Extract the [X, Y] coordinate from the center of the cell holding the provided text.  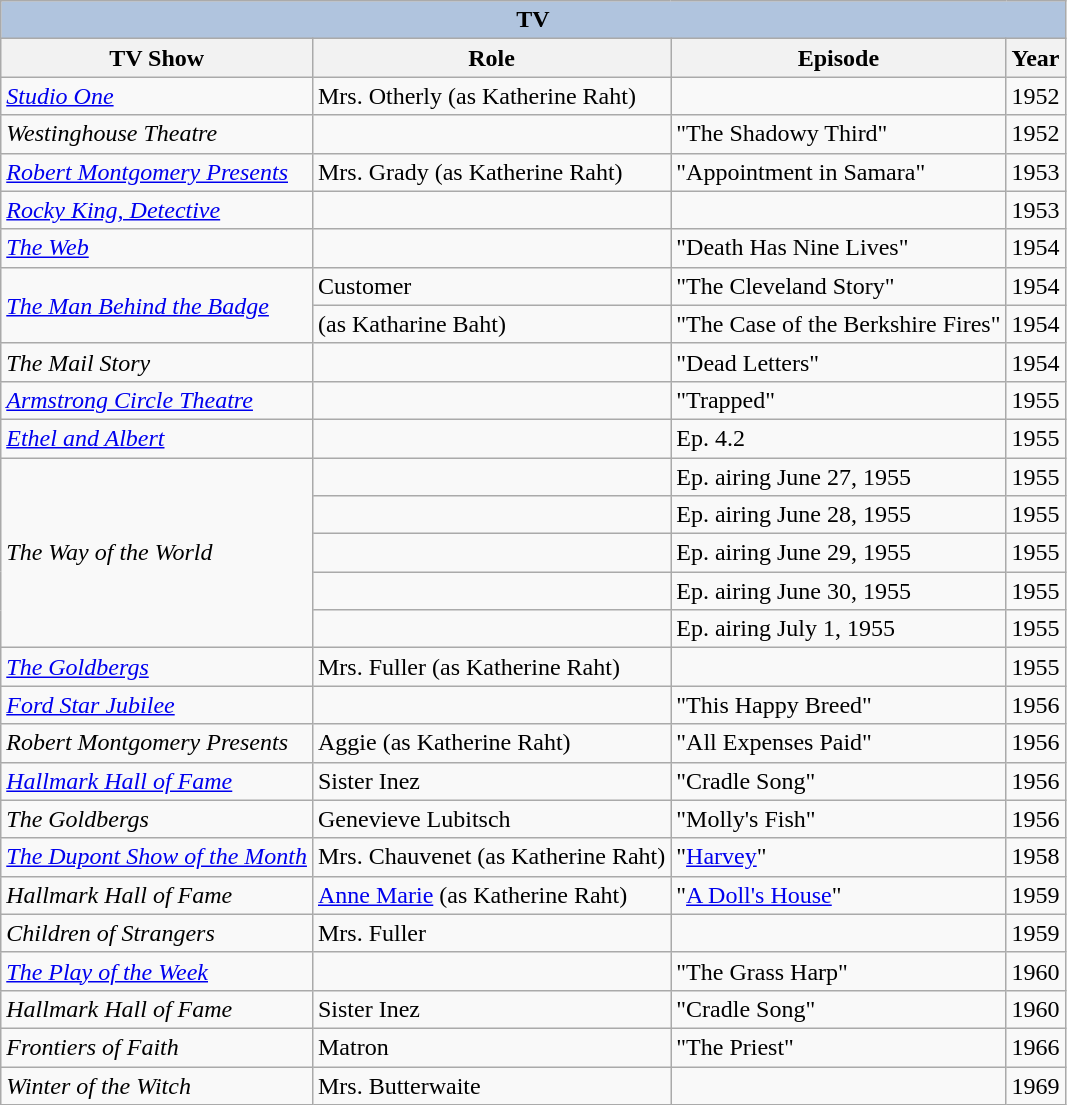
Ep. airing June 27, 1955 [838, 477]
"Harvey" [838, 857]
Mrs. Butterwaite [491, 1085]
Genevieve Lubitsch [491, 819]
TV Show [157, 58]
"Appointment in Samara" [838, 172]
"This Happy Breed" [838, 705]
1966 [1036, 1047]
Episode [838, 58]
Frontiers of Faith [157, 1047]
Mrs. Chauvenet (as Katherine Raht) [491, 857]
Mrs. Fuller [491, 933]
"Trapped" [838, 400]
Ep. airing July 1, 1955 [838, 629]
"The Case of the Berkshire Fires" [838, 324]
Matron [491, 1047]
TV [533, 20]
Anne Marie (as Katherine Raht) [491, 895]
Westinghouse Theatre [157, 134]
"All Expenses Paid" [838, 743]
The Web [157, 248]
The Dupont Show of the Month [157, 857]
Ep. 4.2 [838, 438]
Ethel and Albert [157, 438]
Rocky King, Detective [157, 210]
Children of Strangers [157, 933]
Ford Star Jubilee [157, 705]
Mrs. Grady (as Katherine Raht) [491, 172]
The Play of the Week [157, 971]
Ep. airing June 28, 1955 [838, 515]
Customer [491, 286]
The Man Behind the Badge [157, 305]
"The Grass Harp" [838, 971]
"Dead Letters" [838, 362]
(as Katharine Baht) [491, 324]
"The Cleveland Story" [838, 286]
Ep. airing June 30, 1955 [838, 591]
Mrs. Otherly (as Katherine Raht) [491, 96]
"A Doll's House" [838, 895]
"The Shadowy Third" [838, 134]
1969 [1036, 1085]
Ep. airing June 29, 1955 [838, 553]
1958 [1036, 857]
Studio One [157, 96]
The Mail Story [157, 362]
Role [491, 58]
"Death Has Nine Lives" [838, 248]
The Way of the World [157, 553]
Winter of the Witch [157, 1085]
"Molly's Fish" [838, 819]
"The Priest" [838, 1047]
Mrs. Fuller (as Katherine Raht) [491, 667]
Armstrong Circle Theatre [157, 400]
Year [1036, 58]
Aggie (as Katherine Raht) [491, 743]
